Detect which cell encompasses the target text, then output its (X, Y) center coordinate. 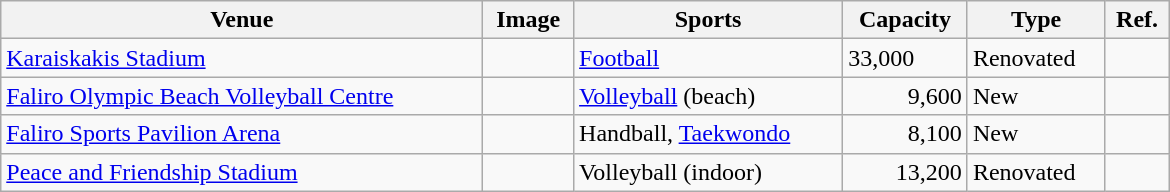
Ref. (1137, 20)
9,600 (906, 96)
13,200 (906, 172)
Venue (242, 20)
33,000 (906, 58)
Volleyball (beach) (708, 96)
Handball, Taekwondo (708, 134)
Karaiskakis Stadium (242, 58)
Sports (708, 20)
Capacity (906, 20)
Faliro Sports Pavilion Arena (242, 134)
Image (528, 20)
8,100 (906, 134)
Volleyball (indoor) (708, 172)
Football (708, 58)
Type (1036, 20)
Peace and Friendship Stadium (242, 172)
Faliro Olympic Beach Volleyball Centre (242, 96)
